Output the (x, y) coordinate of the center of the cell containing the given text.  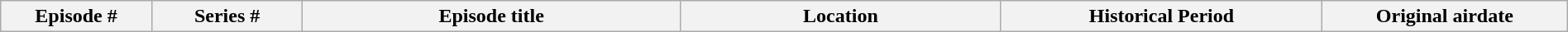
Historical Period (1161, 16)
Original airdate (1444, 16)
Series # (227, 16)
Episode title (491, 16)
Location (840, 16)
Episode # (76, 16)
